Locate the cell with the specified text and output its (x, y) center coordinate. 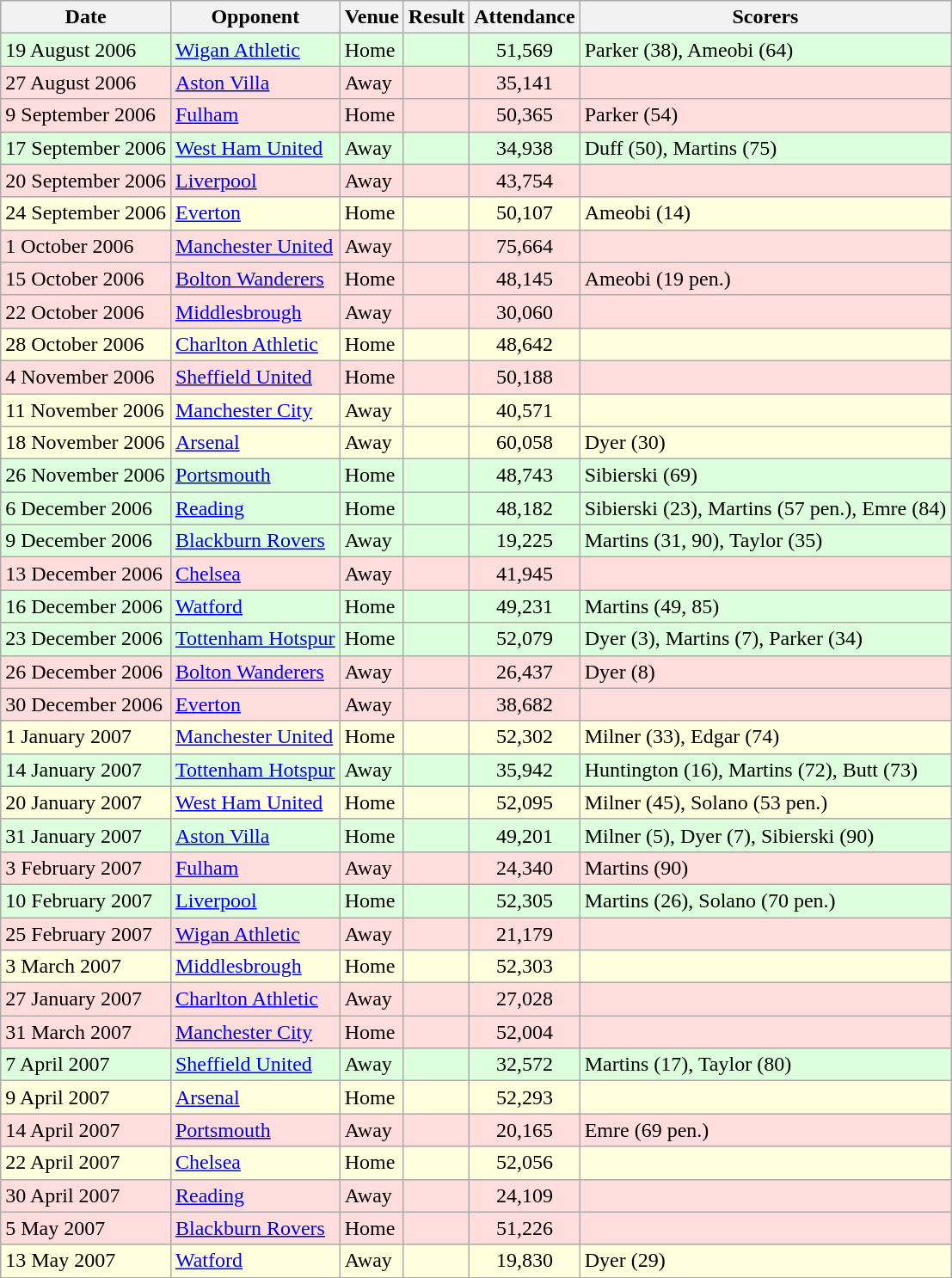
49,201 (525, 835)
51,226 (525, 1228)
Opponent (255, 17)
52,293 (525, 1097)
Martins (90) (765, 868)
48,182 (525, 508)
35,942 (525, 770)
Attendance (525, 17)
22 April 2007 (86, 1163)
52,056 (525, 1163)
16 December 2006 (86, 606)
Milner (33), Edgar (74) (765, 737)
26 December 2006 (86, 672)
35,141 (525, 83)
Dyer (8) (765, 672)
30 December 2006 (86, 704)
9 April 2007 (86, 1097)
27 August 2006 (86, 83)
75,664 (525, 246)
20 September 2006 (86, 181)
30,060 (525, 311)
27 January 2007 (86, 999)
48,145 (525, 279)
52,079 (525, 639)
3 February 2007 (86, 868)
5 May 2007 (86, 1228)
41,945 (525, 574)
52,303 (525, 967)
Milner (45), Solano (53 pen.) (765, 802)
Dyer (3), Martins (7), Parker (34) (765, 639)
34,938 (525, 148)
23 December 2006 (86, 639)
52,305 (525, 900)
17 September 2006 (86, 148)
10 February 2007 (86, 900)
14 January 2007 (86, 770)
52,302 (525, 737)
32,572 (525, 1065)
Sibierski (69) (765, 476)
9 December 2006 (86, 541)
Martins (17), Taylor (80) (765, 1065)
21,179 (525, 933)
Milner (5), Dyer (7), Sibierski (90) (765, 835)
Duff (50), Martins (75) (765, 148)
Dyer (30) (765, 443)
22 October 2006 (86, 311)
18 November 2006 (86, 443)
3 March 2007 (86, 967)
27,028 (525, 999)
Venue (372, 17)
Martins (49, 85) (765, 606)
50,365 (525, 115)
26 November 2006 (86, 476)
50,107 (525, 213)
24,109 (525, 1195)
31 January 2007 (86, 835)
9 September 2006 (86, 115)
19,830 (525, 1261)
Ameobi (19 pen.) (765, 279)
11 November 2006 (86, 410)
52,095 (525, 802)
13 December 2006 (86, 574)
7 April 2007 (86, 1065)
Parker (54) (765, 115)
1 January 2007 (86, 737)
31 March 2007 (86, 1032)
28 October 2006 (86, 344)
1 October 2006 (86, 246)
24 September 2006 (86, 213)
48,642 (525, 344)
38,682 (525, 704)
Result (436, 17)
Emre (69 pen.) (765, 1130)
60,058 (525, 443)
13 May 2007 (86, 1261)
50,188 (525, 377)
48,743 (525, 476)
15 October 2006 (86, 279)
14 April 2007 (86, 1130)
20 January 2007 (86, 802)
19 August 2006 (86, 50)
Ameobi (14) (765, 213)
4 November 2006 (86, 377)
49,231 (525, 606)
Scorers (765, 17)
30 April 2007 (86, 1195)
Martins (31, 90), Taylor (35) (765, 541)
24,340 (525, 868)
Parker (38), Ameobi (64) (765, 50)
26,437 (525, 672)
6 December 2006 (86, 508)
Sibierski (23), Martins (57 pen.), Emre (84) (765, 508)
19,225 (525, 541)
52,004 (525, 1032)
Dyer (29) (765, 1261)
Huntington (16), Martins (72), Butt (73) (765, 770)
Date (86, 17)
20,165 (525, 1130)
43,754 (525, 181)
51,569 (525, 50)
Martins (26), Solano (70 pen.) (765, 900)
40,571 (525, 410)
25 February 2007 (86, 933)
